Output the (x, y) coordinate of the center of the cell containing the given text.  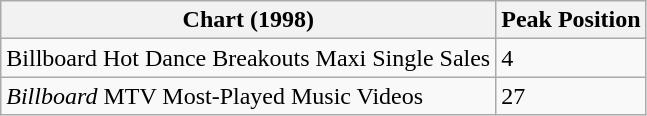
Billboard Hot Dance Breakouts Maxi Single Sales (248, 58)
4 (571, 58)
Chart (1998) (248, 20)
Billboard MTV Most-Played Music Videos (248, 96)
27 (571, 96)
Peak Position (571, 20)
